Extract the (x, y) coordinate from the center of the cell holding the provided text.  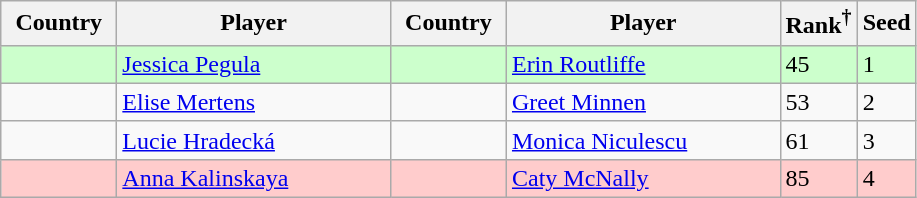
1 (886, 64)
45 (818, 64)
Elise Mertens (254, 102)
4 (886, 178)
Erin Routliffe (643, 64)
Anna Kalinskaya (254, 178)
2 (886, 102)
3 (886, 140)
61 (818, 140)
Caty McNally (643, 178)
Greet Minnen (643, 102)
53 (818, 102)
Lucie Hradecká (254, 140)
Seed (886, 24)
Jessica Pegula (254, 64)
Rank† (818, 24)
Monica Niculescu (643, 140)
85 (818, 178)
